Find where the given text appears and provide that cell's center as (X, Y) coordinate. 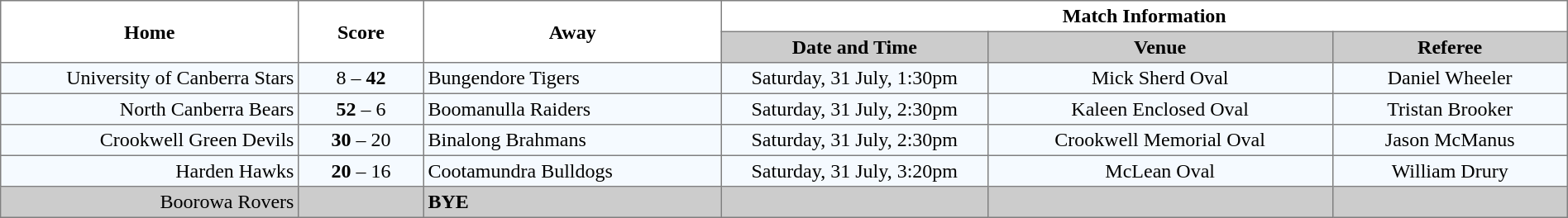
Kaleen Enclosed Oval (1159, 109)
Crookwell Green Devils (150, 140)
Boorowa Rovers (150, 202)
McLean Oval (1159, 171)
Mick Sherd Oval (1159, 78)
Binalong Brahmans (572, 140)
Daniel Wheeler (1450, 78)
Match Information (1145, 17)
William Drury (1450, 171)
Date and Time (854, 47)
University of Canberra Stars (150, 78)
Jason McManus (1450, 140)
30 – 20 (361, 140)
Harden Hawks (150, 171)
Referee (1450, 47)
Saturday, 31 July, 3:20pm (854, 171)
Saturday, 31 July, 1:30pm (854, 78)
Crookwell Memorial Oval (1159, 140)
Tristan Brooker (1450, 109)
Bungendore Tigers (572, 78)
Score (361, 31)
BYE (572, 202)
52 – 6 (361, 109)
Venue (1159, 47)
North Canberra Bears (150, 109)
Boomanulla Raiders (572, 109)
Home (150, 31)
8 – 42 (361, 78)
Away (572, 31)
Cootamundra Bulldogs (572, 171)
20 – 16 (361, 171)
